Find where the given text appears and provide that cell's center as (x, y) coordinate. 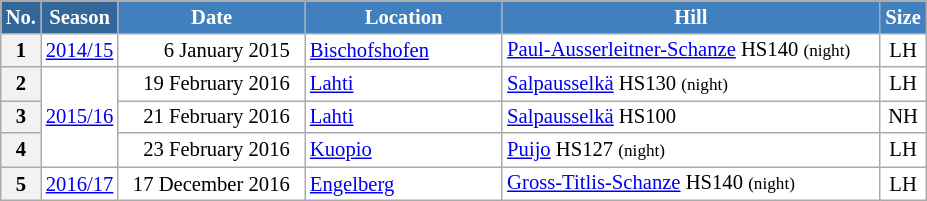
23 February 2016 (212, 149)
No. (21, 16)
6 January 2015 (212, 50)
Salpausselkä HS100 (690, 116)
Engelberg (404, 183)
Location (404, 16)
5 (21, 183)
NH (902, 116)
1 (21, 50)
Puijo HS127 (night) (690, 149)
Date (212, 16)
2 (21, 83)
3 (21, 116)
Season (80, 16)
Kuopio (404, 149)
17 December 2016 (212, 183)
2014/15 (80, 50)
Size (902, 16)
2016/17 (80, 183)
Bischofshofen (404, 50)
Paul-Ausserleitner-Schanze HS140 (night) (690, 50)
2015/16 (80, 116)
21 February 2016 (212, 116)
Gross-Titlis-Schanze HS140 (night) (690, 183)
Hill (690, 16)
4 (21, 149)
19 February 2016 (212, 83)
Salpausselkä HS130 (night) (690, 83)
